Identify which cell holds the provided text, then report its (x, y) central coordinate. 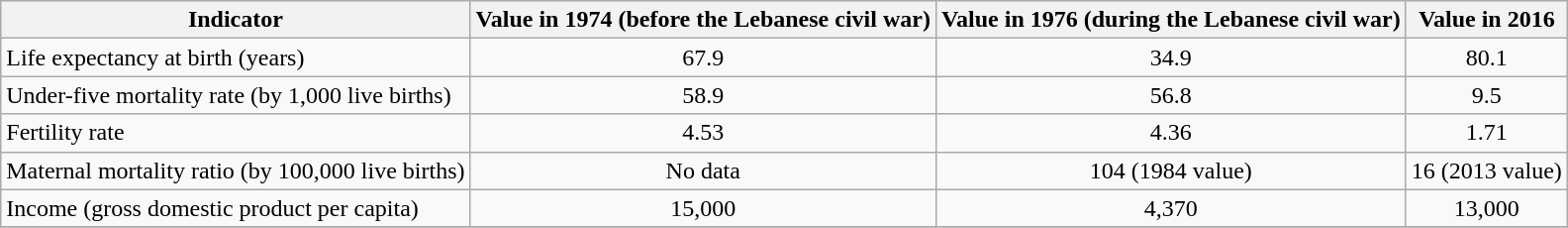
4,370 (1170, 208)
1.71 (1487, 133)
Value in 2016 (1487, 20)
56.8 (1170, 95)
15,000 (703, 208)
4.53 (703, 133)
80.1 (1487, 57)
16 (2013 value) (1487, 171)
Fertility rate (236, 133)
13,000 (1487, 208)
Income (gross domestic product per capita) (236, 208)
9.5 (1487, 95)
Value in 1976 (during the Lebanese civil war) (1170, 20)
104 (1984 value) (1170, 171)
4.36 (1170, 133)
Indicator (236, 20)
No data (703, 171)
58.9 (703, 95)
34.9 (1170, 57)
Maternal mortality ratio (by 100,000 live births) (236, 171)
67.9 (703, 57)
Value in 1974 (before the Lebanese civil war) (703, 20)
Under-five mortality rate (by 1,000 live births) (236, 95)
Life expectancy at birth (years) (236, 57)
